Search for the cell housing the specified text and yield its (X, Y) center coordinate. 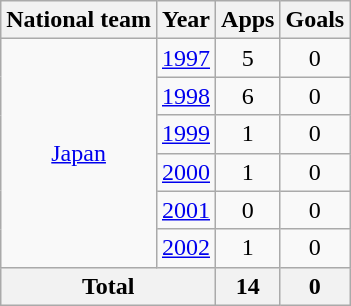
Japan (79, 153)
1997 (186, 58)
6 (248, 96)
2002 (186, 248)
14 (248, 286)
National team (79, 20)
1998 (186, 96)
Total (108, 286)
Apps (248, 20)
Goals (315, 20)
Year (186, 20)
1999 (186, 134)
2000 (186, 172)
2001 (186, 210)
5 (248, 58)
